For the text-containing cell, return its midpoint in [X, Y] coordinate format. 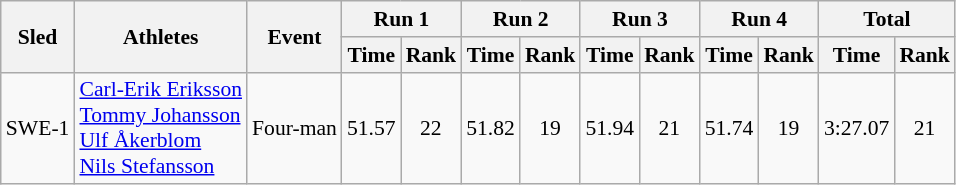
Run 3 [640, 19]
51.57 [372, 128]
Athletes [160, 36]
SWE-1 [38, 128]
Sled [38, 36]
51.74 [730, 128]
Run 2 [520, 19]
3:27.07 [856, 128]
Total [887, 19]
Event [294, 36]
Run 4 [760, 19]
22 [432, 128]
Four-man [294, 128]
Carl-Erik ErikssonTommy JohanssonUlf ÅkerblomNils Stefansson [160, 128]
51.82 [490, 128]
51.94 [610, 128]
Run 1 [402, 19]
